Determine the [X, Y] coordinate at the center of the cell enclosing the given text.  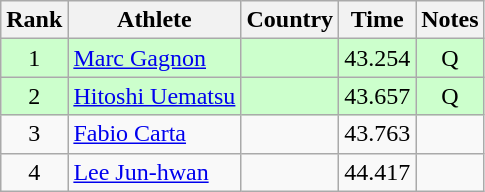
43.763 [378, 134]
Marc Gagnon [154, 58]
4 [34, 172]
Hitoshi Uematsu [154, 96]
Country [290, 20]
1 [34, 58]
2 [34, 96]
Time [378, 20]
44.417 [378, 172]
Rank [34, 20]
Athlete [154, 20]
Lee Jun-hwan [154, 172]
3 [34, 134]
43.254 [378, 58]
Notes [450, 20]
43.657 [378, 96]
Fabio Carta [154, 134]
